Pinpoint the cell where the given text exists, returning its [X, Y] midpoint coordinate. 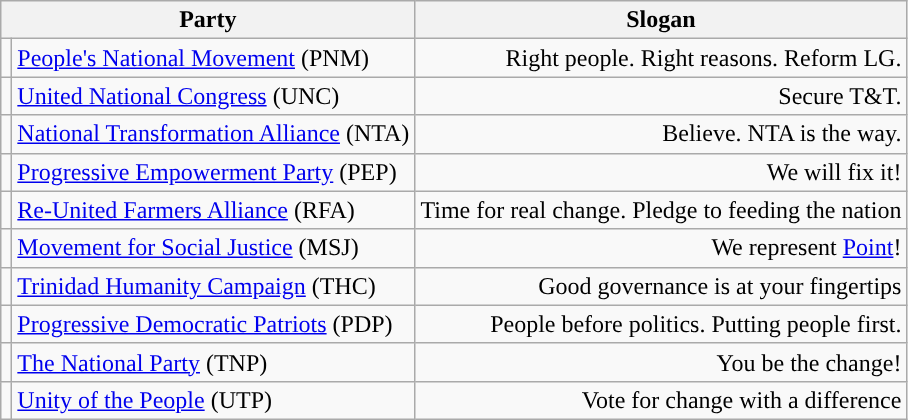
Movement for Social Justice (MSJ) [214, 248]
United National Congress (UNC) [214, 96]
Trinidad Humanity Campaign (THC) [214, 286]
Vote for change with a difference [661, 400]
Good governance is at your fingertips [661, 286]
Progressive Empowerment Party (PEP) [214, 172]
Believe. NTA is the way. [661, 134]
National Transformation Alliance (NTA) [214, 134]
People's National Movement (PNM) [214, 58]
Progressive Democratic Patriots (PDP) [214, 324]
Unity of the People (UTP) [214, 400]
People before politics. Putting people first. [661, 324]
Time for real change. Pledge to feeding the nation [661, 210]
Right people. Right reasons. Reform LG. [661, 58]
We represent Point! [661, 248]
Slogan [661, 20]
Re-United Farmers Alliance (RFA) [214, 210]
Party [208, 20]
Secure T&T. [661, 96]
You be the change! [661, 362]
We will fix it! [661, 172]
The National Party (TNP) [214, 362]
